Provide the [x, y] coordinate of the cell's center where the given text is located.  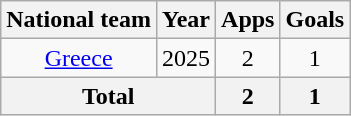
2025 [186, 58]
Year [186, 20]
Apps [248, 20]
Goals [315, 20]
Total [108, 96]
Greece [79, 58]
National team [79, 20]
